For the text-containing cell, return its midpoint in [x, y] coordinate format. 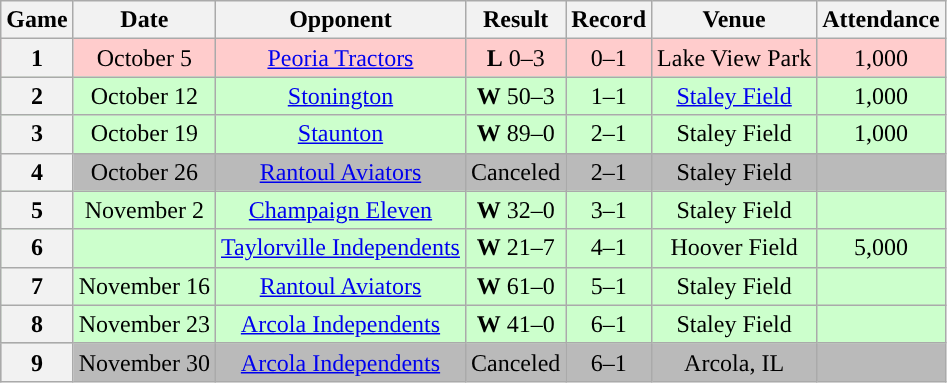
7 [37, 286]
November 23 [144, 324]
W 41–0 [515, 324]
Game [37, 20]
1 [37, 58]
1–1 [609, 96]
6 [37, 248]
Opponent [340, 20]
October 19 [144, 134]
4 [37, 172]
8 [37, 324]
November 30 [144, 362]
October 5 [144, 58]
4–1 [609, 248]
Staunton [340, 134]
Attendance [881, 20]
Record [609, 20]
November 16 [144, 286]
November 2 [144, 210]
October 12 [144, 96]
W 32–0 [515, 210]
5–1 [609, 286]
Venue [734, 20]
Stonington [340, 96]
9 [37, 362]
Date [144, 20]
2 [37, 96]
L 0–3 [515, 58]
Lake View Park [734, 58]
W 50–3 [515, 96]
Hoover Field [734, 248]
Result [515, 20]
Arcola, IL [734, 362]
0–1 [609, 58]
Taylorville Independents [340, 248]
W 61–0 [515, 286]
3 [37, 134]
Peoria Tractors [340, 58]
Champaign Eleven [340, 210]
5 [37, 210]
5,000 [881, 248]
October 26 [144, 172]
3–1 [609, 210]
W 89–0 [515, 134]
W 21–7 [515, 248]
